Pinpoint the cell where the given text exists, returning its (x, y) midpoint coordinate. 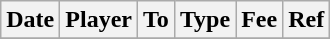
Player (99, 20)
Ref (306, 20)
Date (30, 20)
Type (204, 20)
To (156, 20)
Fee (260, 20)
